Capture the cell that displays the provided text and extract its (x, y) central coordinate. 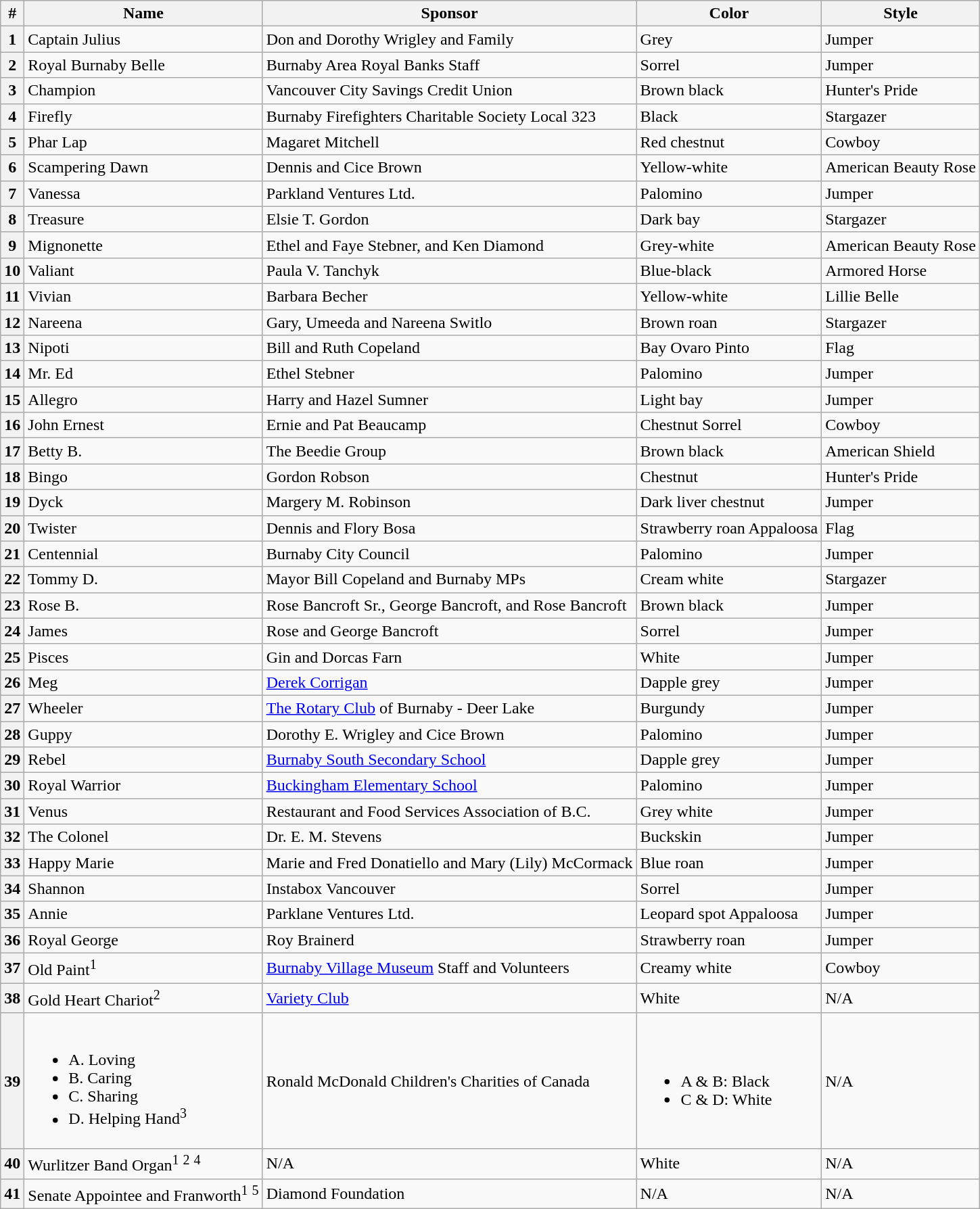
31 (12, 811)
Bingo (143, 477)
Brown roan (729, 323)
Rebel (143, 760)
Marie and Fred Donatiello and Mary (Lily) McCormack (449, 863)
12 (12, 323)
Nareena (143, 323)
American Shield (901, 451)
Magaret Mitchell (449, 142)
Venus (143, 811)
Old Paint1 (143, 968)
Sponsor (449, 14)
Burnaby City Council (449, 554)
Burnaby South Secondary School (449, 760)
1 (12, 39)
28 (12, 734)
Happy Marie (143, 863)
Vancouver City Savings Credit Union (449, 91)
Grey white (729, 811)
Champion (143, 91)
Lillie Belle (901, 296)
17 (12, 451)
10 (12, 270)
Instabox Vancouver (449, 888)
Derek Corrigan (449, 682)
2 (12, 65)
38 (12, 998)
Blue-black (729, 270)
Vivian (143, 296)
6 (12, 168)
13 (12, 348)
23 (12, 605)
25 (12, 657)
Chestnut Sorrel (729, 425)
3 (12, 91)
Name (143, 14)
Ethel Stebner (449, 374)
Buckskin (729, 837)
Buckingham Elementary School (449, 786)
33 (12, 863)
Grey-white (729, 245)
Barbara Becher (449, 296)
A. LovingB. CaringC. SharingD. Helping Hand3 (143, 1081)
14 (12, 374)
Dark liver chestnut (729, 502)
22 (12, 579)
Color (729, 14)
19 (12, 502)
20 (12, 528)
26 (12, 682)
40 (12, 1164)
5 (12, 142)
The Beedie Group (449, 451)
Mr. Ed (143, 374)
Red chestnut (729, 142)
Shannon (143, 888)
Ethel and Faye Stebner, and Ken Diamond (449, 245)
18 (12, 477)
15 (12, 400)
Parkland Ventures Ltd. (449, 193)
Mignonette (143, 245)
Treasure (143, 219)
Elsie T. Gordon (449, 219)
30 (12, 786)
James (143, 631)
Margery M. Robinson (449, 502)
The Colonel (143, 837)
Gold Heart Chariot2 (143, 998)
Rose B. (143, 605)
29 (12, 760)
Armored Horse (901, 270)
7 (12, 193)
Bill and Ruth Copeland (449, 348)
Chestnut (729, 477)
Light bay (729, 400)
Bay Ovaro Pinto (729, 348)
27 (12, 708)
11 (12, 296)
Meg (143, 682)
Wheeler (143, 708)
Blue roan (729, 863)
Dr. E. M. Stevens (449, 837)
Scampering Dawn (143, 168)
Roy Brainerd (449, 940)
Guppy (143, 734)
Diamond Foundation (449, 1194)
Don and Dorothy Wrigley and Family (449, 39)
Tommy D. (143, 579)
Royal Warrior (143, 786)
Annie (143, 914)
A & B: BlackC & D: White (729, 1081)
Restaurant and Food Services Association of B.C. (449, 811)
Allegro (143, 400)
4 (12, 116)
Paula V. Tanchyk (449, 270)
Ronald McDonald Children's Charities of Canada (449, 1081)
Dorothy E. Wrigley and Cice Brown (449, 734)
24 (12, 631)
Rose Bancroft Sr., George Bancroft, and Rose Bancroft (449, 605)
Gin and Dorcas Farn (449, 657)
37 (12, 968)
9 (12, 245)
39 (12, 1081)
34 (12, 888)
21 (12, 554)
Dennis and Cice Brown (449, 168)
Valiant (143, 270)
Cream white (729, 579)
Centennial (143, 554)
Grey (729, 39)
Firefly (143, 116)
Burnaby Area Royal Banks Staff (449, 65)
Gary, Umeeda and Nareena Switlo (449, 323)
32 (12, 837)
Ernie and Pat Beaucamp (449, 425)
Royal George (143, 940)
Senate Appointee and Franworth1 5 (143, 1194)
Twister (143, 528)
Variety Club (449, 998)
The Rotary Club of Burnaby - Deer Lake (449, 708)
Black (729, 116)
8 (12, 219)
Captain Julius (143, 39)
Gordon Robson (449, 477)
Dennis and Flory Bosa (449, 528)
Dyck (143, 502)
Strawberry roan Appaloosa (729, 528)
Nipoti (143, 348)
Mayor Bill Copeland and Burnaby MPs (449, 579)
# (12, 14)
16 (12, 425)
Burgundy (729, 708)
35 (12, 914)
Leopard spot Appaloosa (729, 914)
Style (901, 14)
Phar Lap (143, 142)
Parklane Ventures Ltd. (449, 914)
Burnaby Firefighters Charitable Society Local 323 (449, 116)
Rose and George Bancroft (449, 631)
Pisces (143, 657)
Creamy white (729, 968)
John Ernest (143, 425)
Wurlitzer Band Organ1 2 4 (143, 1164)
Strawberry roan (729, 940)
Burnaby Village Museum Staff and Volunteers (449, 968)
41 (12, 1194)
Royal Burnaby Belle (143, 65)
36 (12, 940)
Dark bay (729, 219)
Betty B. (143, 451)
Vanessa (143, 193)
Harry and Hazel Sumner (449, 400)
